Find where the given text appears and provide that cell's center as [x, y] coordinate. 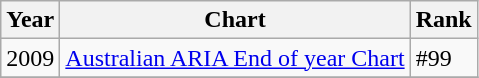
Chart [235, 20]
2009 [30, 58]
Year [30, 20]
Rank [444, 20]
#99 [444, 58]
Australian ARIA End of year Chart [235, 58]
